For the text-containing cell, return its midpoint in (x, y) coordinate format. 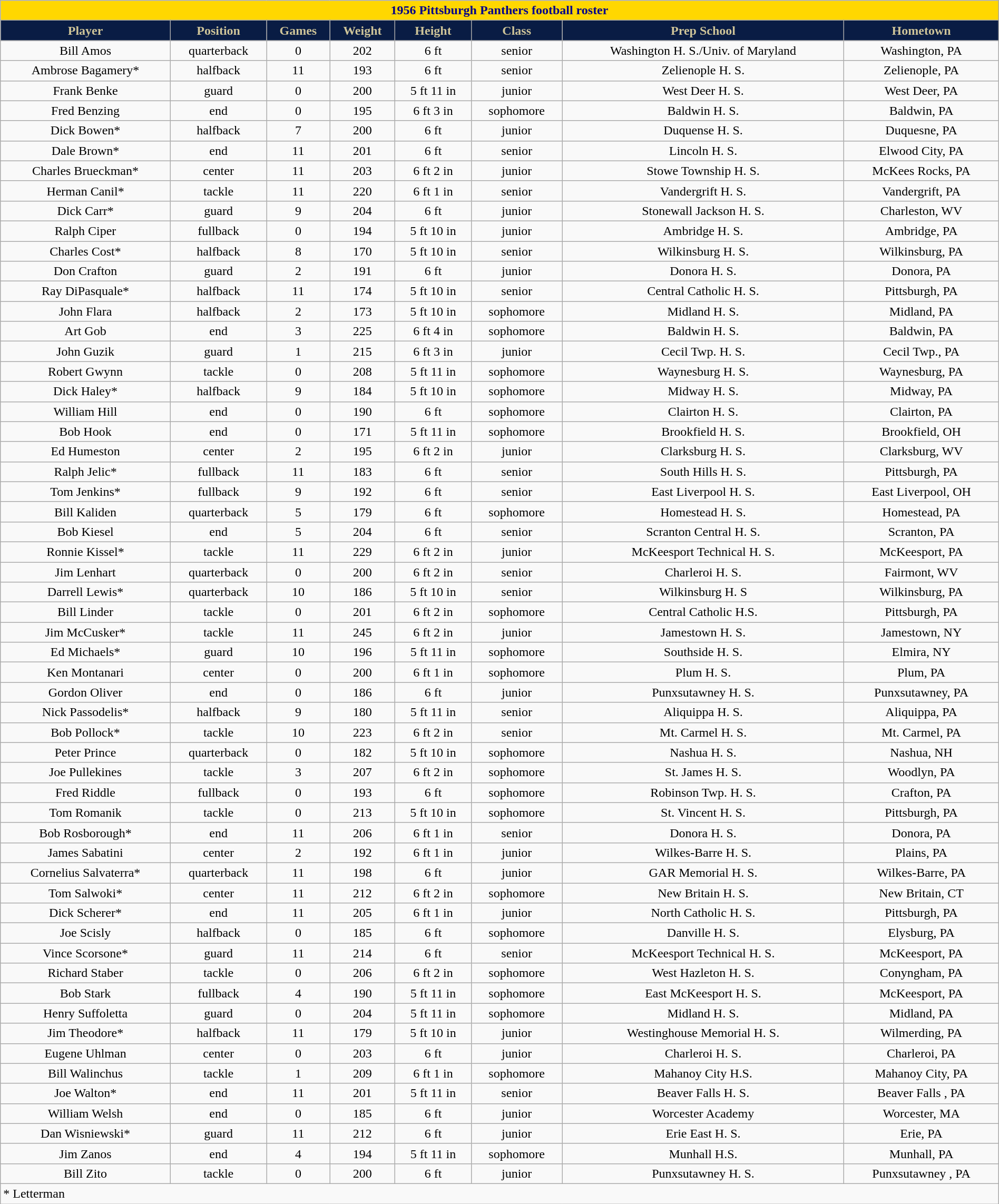
Erie East H. S. (703, 1133)
James Sabatini (85, 853)
180 (363, 712)
Height (433, 31)
Zelienople, PA (921, 71)
Plum, PA (921, 672)
McKees Rocks, PA (921, 171)
198 (363, 873)
Nashua H. S. (703, 752)
East McKeesport H. S. (703, 993)
1956 Pittsburgh Panthers football roster (500, 11)
213 (363, 813)
205 (363, 913)
Jim Lenhart (85, 572)
* Letterman (500, 1193)
174 (363, 291)
GAR Memorial H. S. (703, 873)
Eugene Uhlman (85, 1053)
Joe Pullekines (85, 772)
Wilkes-Barre H. S. (703, 853)
Elwood City, PA (921, 151)
Southside H. S. (703, 652)
Nashua, NH (921, 752)
Vandergrift H. S. (703, 191)
East Liverpool, OH (921, 492)
Mt. Carmel, PA (921, 732)
Midway H. S. (703, 391)
Dan Wisniewski* (85, 1133)
Herman Canil* (85, 191)
Bob Rosborough* (85, 833)
Joe Walton* (85, 1093)
Central Catholic H.S. (703, 612)
Fred Riddle (85, 792)
196 (363, 652)
225 (363, 331)
Bob Kiesel (85, 532)
Brookfield H. S. (703, 432)
Punxsutawney , PA (921, 1173)
Aliquippa, PA (921, 712)
Cecil Twp. H. S. (703, 351)
Hometown (921, 31)
Prep School (703, 31)
Brookfield, OH (921, 432)
229 (363, 552)
Waynesburg H. S. (703, 371)
Fred Benzing (85, 111)
Vince Scorsone* (85, 953)
Jamestown, NY (921, 632)
182 (363, 752)
Homestead, PA (921, 512)
Clairton H. S. (703, 412)
New Britain, CT (921, 893)
209 (363, 1073)
Aliquippa H. S. (703, 712)
Worcester, MA (921, 1113)
173 (363, 311)
Plum H. S. (703, 672)
William Welsh (85, 1113)
Zelienople H. S. (703, 71)
Munhall H.S. (703, 1153)
John Flara (85, 311)
8 (298, 251)
220 (363, 191)
Art Gob (85, 331)
North Catholic H. S. (703, 913)
223 (363, 732)
Peter Prince (85, 752)
Ambridge H. S. (703, 231)
183 (363, 472)
Tom Jenkins* (85, 492)
Weight (363, 31)
Ambridge, PA (921, 231)
St. James H. S. (703, 772)
John Guzik (85, 351)
Cecil Twp., PA (921, 351)
Beaver Falls H. S. (703, 1093)
Duquesne, PA (921, 131)
Wilkes-Barre, PA (921, 873)
191 (363, 271)
West Deer, PA (921, 91)
Wilkinsburg H. S. (703, 251)
Conyngham, PA (921, 973)
Bill Linder (85, 612)
207 (363, 772)
Ed Michaels* (85, 652)
Jim Theodore* (85, 1033)
Robert Gwynn (85, 371)
Bob Hook (85, 432)
Erie, PA (921, 1133)
Westinghouse Memorial H. S. (703, 1033)
Stowe Township H. S. (703, 171)
Clairton, PA (921, 412)
Ralph Jelic* (85, 472)
Cornelius Salvaterra* (85, 873)
245 (363, 632)
Wilkinsburg H. S (703, 592)
Darrell Lewis* (85, 592)
170 (363, 251)
Scranton Central H. S. (703, 532)
Ed Humeston (85, 452)
Charleston, WV (921, 211)
St. Vincent H. S. (703, 813)
Duquense H. S. (703, 131)
Tom Salwoki* (85, 893)
Charles Cost* (85, 251)
Woodlyn, PA (921, 772)
Danville H. S. (703, 933)
Ambrose Bagamery* (85, 71)
Elysburg, PA (921, 933)
Vandergrift, PA (921, 191)
New Britain H. S. (703, 893)
Mahanoy City, PA (921, 1073)
West Deer H. S. (703, 91)
Position (218, 31)
Nick Passodelis* (85, 712)
Wilmerding, PA (921, 1033)
Class (516, 31)
East Liverpool H. S. (703, 492)
Fairmont, WV (921, 572)
Robinson Twp. H. S. (703, 792)
Midway, PA (921, 391)
Dick Bowen* (85, 131)
Henry Suffoletta (85, 1013)
215 (363, 351)
Homestead H. S. (703, 512)
Waynesburg, PA (921, 371)
Jim Zanos (85, 1153)
Clarksburg H. S. (703, 452)
Dick Haley* (85, 391)
Ray DiPasquale* (85, 291)
Munhall, PA (921, 1153)
Punxsutawney, PA (921, 692)
Ralph Ciper (85, 231)
South Hills H. S. (703, 472)
Stonewall Jackson H. S. (703, 211)
Richard Staber (85, 973)
208 (363, 371)
Bill Zito (85, 1173)
Bill Walinchus (85, 1073)
Plains, PA (921, 853)
Lincoln H. S. (703, 151)
Washington, PA (921, 51)
Beaver Falls , PA (921, 1093)
Crafton, PA (921, 792)
Gordon Oliver (85, 692)
214 (363, 953)
Games (298, 31)
Bob Pollock* (85, 732)
7 (298, 131)
Bill Amos (85, 51)
William Hill (85, 412)
Charles Brueckman* (85, 171)
202 (363, 51)
Ken Montanari (85, 672)
Tom Romanik (85, 813)
Dick Scherer* (85, 913)
Worcester Academy (703, 1113)
West Hazleton H. S. (703, 973)
Don Crafton (85, 271)
Dick Carr* (85, 211)
Elmira, NY (921, 652)
Jim McCusker* (85, 632)
171 (363, 432)
Dale Brown* (85, 151)
Charleroi, PA (921, 1053)
Ronnie Kissel* (85, 552)
Jamestown H. S. (703, 632)
Clarksburg, WV (921, 452)
Mahanoy City H.S. (703, 1073)
Washington H. S./Univ. of Maryland (703, 51)
6 ft 4 in (433, 331)
Scranton, PA (921, 532)
Joe Scisly (85, 933)
Central Catholic H. S. (703, 291)
Frank Benke (85, 91)
Mt. Carmel H. S. (703, 732)
Player (85, 31)
Bill Kaliden (85, 512)
184 (363, 391)
Bob Stark (85, 993)
